Scan for the cell matching the given text and deliver its (x, y) coordinate at center. 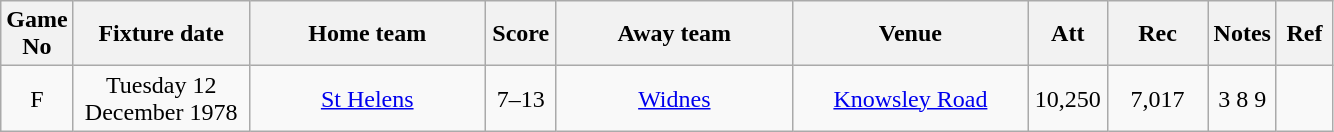
Widnes (674, 98)
F (37, 98)
10,250 (1068, 98)
Tuesday 12 December 1978 (161, 98)
Rec (1158, 34)
Venue (910, 34)
Score (520, 34)
Game No (37, 34)
St Helens (367, 98)
Fixture date (161, 34)
7–13 (520, 98)
Knowsley Road (910, 98)
Ref (1304, 34)
7,017 (1158, 98)
3 8 9 (1242, 98)
Att (1068, 34)
Away team (674, 34)
Notes (1242, 34)
Home team (367, 34)
